For the text-containing cell, return its midpoint in (X, Y) coordinate format. 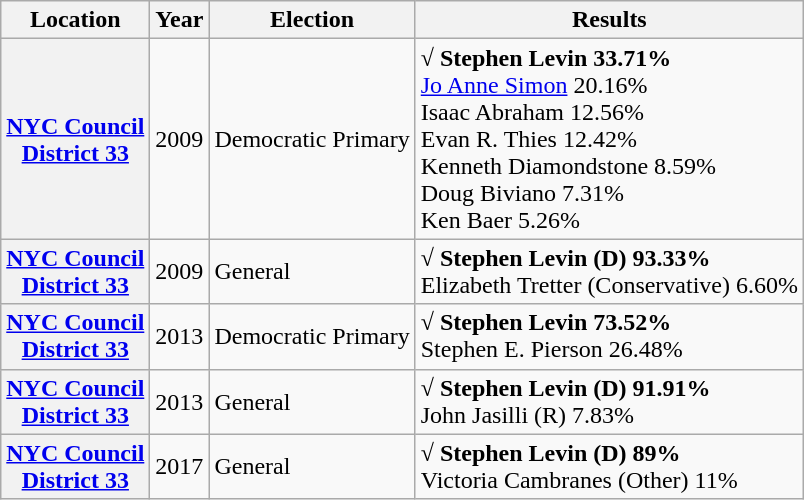
Year (180, 20)
Election (312, 20)
√ Stephen Levin (D) 93.33%Elizabeth Tretter (Conservative) 6.60% (609, 272)
√ Stephen Levin 73.52%Stephen E. Pierson 26.48% (609, 336)
√ Stephen Levin (D) 91.91%John Jasilli (R) 7.83% (609, 402)
√ Stephen Levin 33.71%Jo Anne Simon 20.16%Isaac Abraham 12.56%Evan R. Thies 12.42%Kenneth Diamondstone 8.59%Doug Biviano 7.31%Ken Baer 5.26% (609, 139)
2017 (180, 466)
Location (76, 20)
Results (609, 20)
√ Stephen Levin (D) 89%Victoria Cambranes (Other) 11% (609, 466)
